For the text-containing cell, return its midpoint in [x, y] coordinate format. 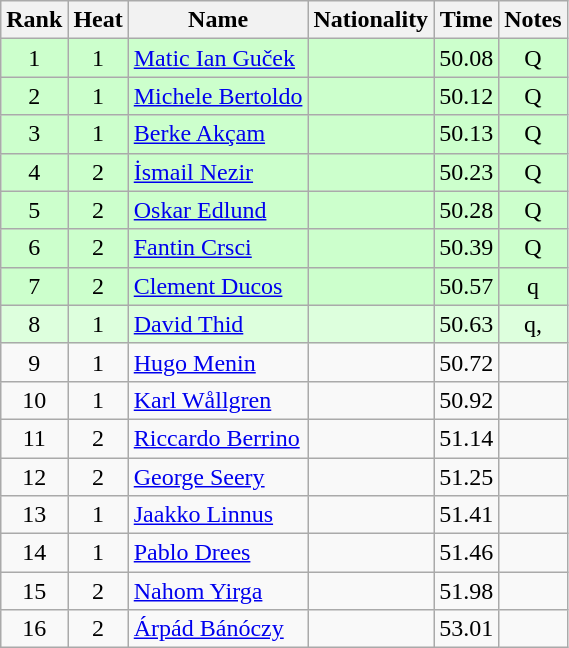
4 [34, 172]
Notes [533, 20]
Nationality [371, 20]
13 [34, 515]
3 [34, 134]
51.14 [466, 438]
16 [34, 629]
51.41 [466, 515]
53.01 [466, 629]
Berke Akçam [218, 134]
Hugo Menin [218, 362]
8 [34, 324]
Name [218, 20]
7 [34, 286]
Karl Wållgren [218, 400]
5 [34, 210]
51.25 [466, 477]
Jaakko Linnus [218, 515]
Time [466, 20]
Oskar Edlund [218, 210]
Pablo Drees [218, 553]
Árpád Bánóczy [218, 629]
David Thid [218, 324]
15 [34, 591]
51.46 [466, 553]
51.98 [466, 591]
12 [34, 477]
Riccardo Berrino [218, 438]
50.23 [466, 172]
50.08 [466, 58]
Nahom Yirga [218, 591]
50.13 [466, 134]
Clement Ducos [218, 286]
q, [533, 324]
50.57 [466, 286]
Heat [98, 20]
50.12 [466, 96]
6 [34, 248]
İsmail Nezir [218, 172]
9 [34, 362]
q [533, 286]
George Seery [218, 477]
50.63 [466, 324]
50.92 [466, 400]
Michele Bertoldo [218, 96]
Matic Ian Guček [218, 58]
50.28 [466, 210]
10 [34, 400]
14 [34, 553]
Fantin Crsci [218, 248]
50.39 [466, 248]
11 [34, 438]
50.72 [466, 362]
Rank [34, 20]
